Locate the cell with the specified text and output its (X, Y) center coordinate. 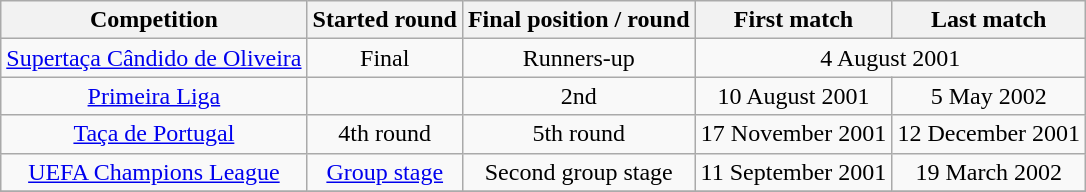
Last match (989, 20)
5 May 2002 (989, 96)
19 March 2002 (989, 172)
4 August 2001 (890, 58)
First match (794, 20)
Group stage (384, 172)
10 August 2001 (794, 96)
11 September 2001 (794, 172)
UEFA Champions League (154, 172)
4th round (384, 134)
Final position / round (578, 20)
5th round (578, 134)
Runners-up (578, 58)
Primeira Liga (154, 96)
Final (384, 58)
Taça de Portugal (154, 134)
Competition (154, 20)
2nd (578, 96)
17 November 2001 (794, 134)
12 December 2001 (989, 134)
Supertaça Cândido de Oliveira (154, 58)
Started round (384, 20)
Second group stage (578, 172)
